Detect which cell encompasses the target text, then output its [x, y] center coordinate. 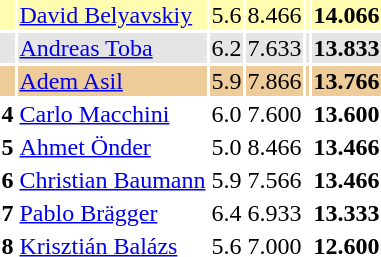
7.566 [274, 180]
7.633 [274, 48]
Andreas Toba [112, 48]
13.833 [346, 48]
5.6 [226, 15]
7.600 [274, 114]
Carlo Macchini [112, 114]
6.0 [226, 114]
13.766 [346, 81]
Pablo Brägger [112, 213]
14.066 [346, 15]
6.4 [226, 213]
7.866 [274, 81]
5 [8, 147]
Christian Baumann [112, 180]
7 [8, 213]
13.600 [346, 114]
Ahmet Önder [112, 147]
6.933 [274, 213]
5.0 [226, 147]
4 [8, 114]
David Belyavskiy [112, 15]
6.2 [226, 48]
Adem Asil [112, 81]
13.333 [346, 213]
6 [8, 180]
